Search for the cell housing the specified text and yield its (x, y) center coordinate. 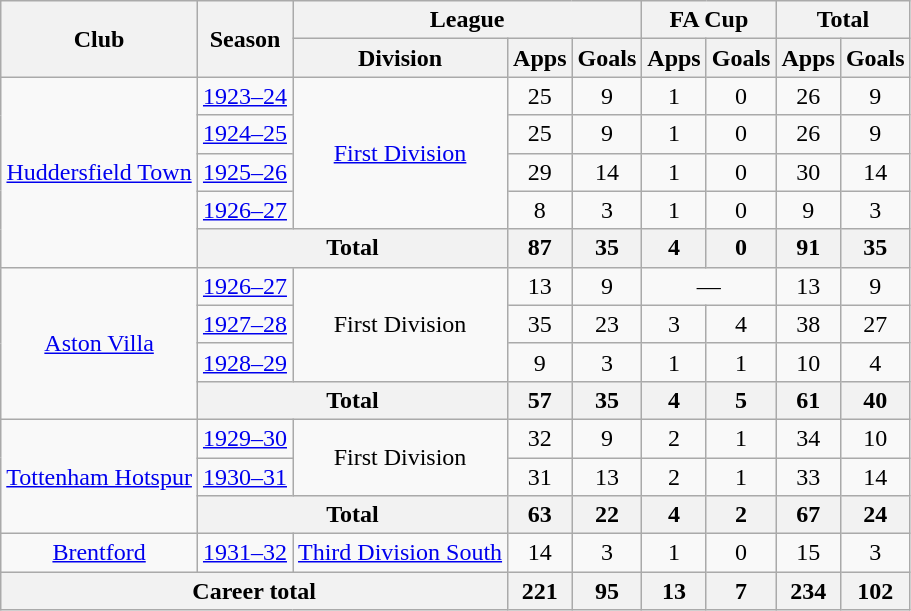
Season (244, 39)
Club (100, 39)
63 (540, 515)
1923–24 (244, 96)
22 (607, 515)
32 (540, 438)
33 (808, 477)
Career total (254, 591)
234 (808, 591)
1931–32 (244, 553)
57 (540, 400)
29 (540, 172)
221 (540, 591)
Aston Villa (100, 343)
FA Cup (709, 20)
87 (540, 248)
15 (808, 553)
1924–25 (244, 134)
38 (808, 324)
1929–30 (244, 438)
27 (875, 324)
91 (808, 248)
23 (607, 324)
31 (540, 477)
1927–28 (244, 324)
24 (875, 515)
30 (808, 172)
95 (607, 591)
34 (808, 438)
Huddersfield Town (100, 172)
7 (741, 591)
40 (875, 400)
1928–29 (244, 362)
8 (540, 210)
67 (808, 515)
102 (875, 591)
League (466, 20)
1930–31 (244, 477)
Brentford (100, 553)
1925–26 (244, 172)
Tottenham Hotspur (100, 476)
61 (808, 400)
― (709, 286)
Third Division South (400, 553)
Division (400, 58)
5 (741, 400)
